Pinpoint the cell where the given text exists, returning its [X, Y] midpoint coordinate. 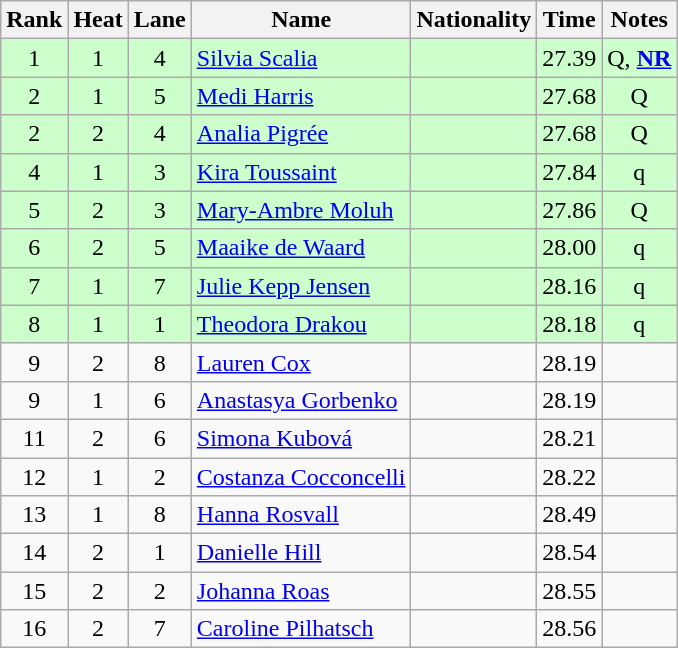
27.84 [570, 172]
Anastasya Gorbenko [301, 400]
Hanna Rosvall [301, 515]
Rank [34, 20]
12 [34, 477]
Nationality [474, 20]
Danielle Hill [301, 553]
28.22 [570, 477]
Kira Toussaint [301, 172]
13 [34, 515]
28.21 [570, 438]
28.00 [570, 248]
28.55 [570, 591]
28.18 [570, 324]
Silvia Scalia [301, 58]
Johanna Roas [301, 591]
Maaike de Waard [301, 248]
Medi Harris [301, 96]
11 [34, 438]
Name [301, 20]
28.49 [570, 515]
28.56 [570, 629]
27.86 [570, 210]
Mary-Ambre Moluh [301, 210]
14 [34, 553]
Lauren Cox [301, 362]
15 [34, 591]
16 [34, 629]
Caroline Pilhatsch [301, 629]
Time [570, 20]
Theodora Drakou [301, 324]
Notes [640, 20]
Heat [98, 20]
Julie Kepp Jensen [301, 286]
Lane [160, 20]
Simona Kubová [301, 438]
28.54 [570, 553]
28.16 [570, 286]
Q, NR [640, 58]
Costanza Cocconcelli [301, 477]
Analia Pigrée [301, 134]
27.39 [570, 58]
